Scan for the cell matching the given text and deliver its (x, y) coordinate at center. 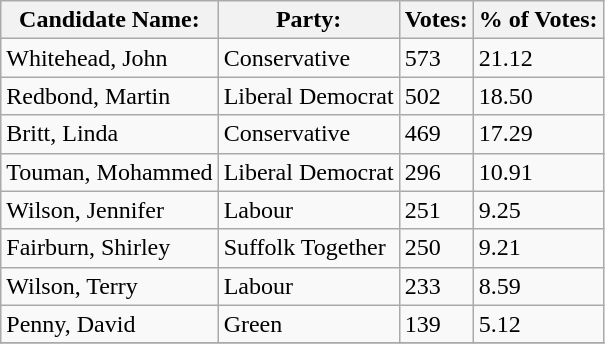
Wilson, Jennifer (110, 210)
9.21 (538, 248)
Votes: (436, 20)
8.59 (538, 286)
233 (436, 286)
Suffolk Together (308, 248)
Party: (308, 20)
139 (436, 324)
Touman, Mohammed (110, 172)
Green (308, 324)
17.29 (538, 134)
18.50 (538, 96)
5.12 (538, 324)
Fairburn, Shirley (110, 248)
469 (436, 134)
10.91 (538, 172)
502 (436, 96)
Candidate Name: (110, 20)
Penny, David (110, 324)
250 (436, 248)
9.25 (538, 210)
Redbond, Martin (110, 96)
296 (436, 172)
21.12 (538, 58)
% of Votes: (538, 20)
Whitehead, John (110, 58)
Britt, Linda (110, 134)
573 (436, 58)
Wilson, Terry (110, 286)
251 (436, 210)
